Detect which cell encompasses the target text, then output its (x, y) center coordinate. 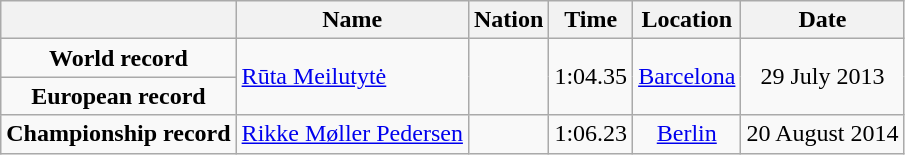
Time (591, 20)
Name (352, 20)
1:04.35 (591, 77)
1:06.23 (591, 134)
Date (822, 20)
Nation (508, 20)
Championship record (118, 134)
European record (118, 96)
Barcelona (687, 77)
Berlin (687, 134)
29 July 2013 (822, 77)
Rikke Møller Pedersen (352, 134)
20 August 2014 (822, 134)
Location (687, 20)
World record (118, 58)
Rūta Meilutytė (352, 77)
